Pinpoint the cell where the given text exists, returning its (x, y) midpoint coordinate. 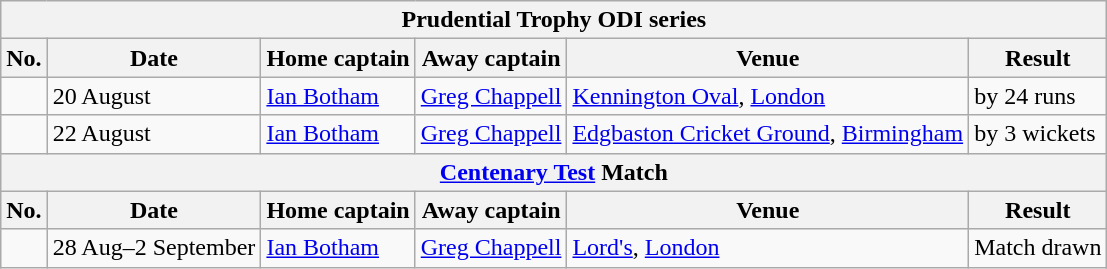
Match drawn (1038, 248)
Prudential Trophy ODI series (554, 20)
Centenary Test Match (554, 172)
by 3 wickets (1038, 134)
20 August (154, 96)
28 Aug–2 September (154, 248)
Kennington Oval, London (768, 96)
by 24 runs (1038, 96)
Lord's, London (768, 248)
Edgbaston Cricket Ground, Birmingham (768, 134)
22 August (154, 134)
